Extract the [X, Y] coordinate from the center of the cell holding the provided text.  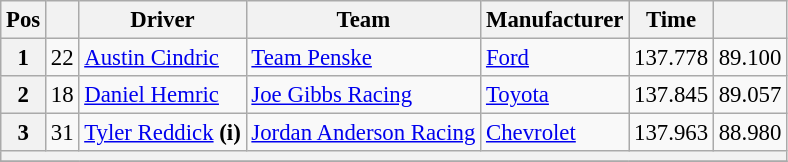
Tyler Reddick (i) [162, 133]
18 [62, 95]
Manufacturer [555, 20]
88.980 [750, 133]
137.963 [672, 133]
Daniel Hemric [162, 95]
31 [62, 133]
Toyota [555, 95]
1 [24, 58]
Time [672, 20]
Team [364, 20]
3 [24, 133]
Ford [555, 58]
89.100 [750, 58]
137.778 [672, 58]
137.845 [672, 95]
Team Penske [364, 58]
Driver [162, 20]
Joe Gibbs Racing [364, 95]
89.057 [750, 95]
22 [62, 58]
Pos [24, 20]
2 [24, 95]
Austin Cindric [162, 58]
Jordan Anderson Racing [364, 133]
Chevrolet [555, 133]
